Capture the cell that displays the provided text and extract its [x, y] central coordinate. 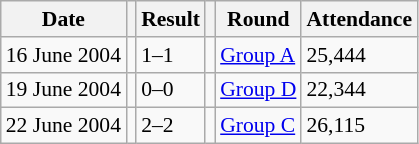
0–0 [170, 90]
1–1 [170, 55]
25,444 [359, 55]
Attendance [359, 19]
26,115 [359, 126]
16 June 2004 [64, 55]
Group D [258, 90]
Date [64, 19]
22 June 2004 [64, 126]
Group C [258, 126]
19 June 2004 [64, 90]
2–2 [170, 126]
Result [170, 19]
22,344 [359, 90]
Group A [258, 55]
Round [258, 19]
